Capture the cell that displays the provided text and extract its (X, Y) central coordinate. 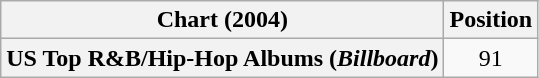
US Top R&B/Hip-Hop Albums (Billboard) (222, 58)
Chart (2004) (222, 20)
Position (491, 20)
91 (491, 58)
